Return [X, Y] of the center of cell containing provided text 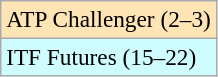
ATP Challenger (2–3) [108, 19]
ITF Futures (15–22) [108, 57]
